Search for the cell housing the specified text and yield its [X, Y] center coordinate. 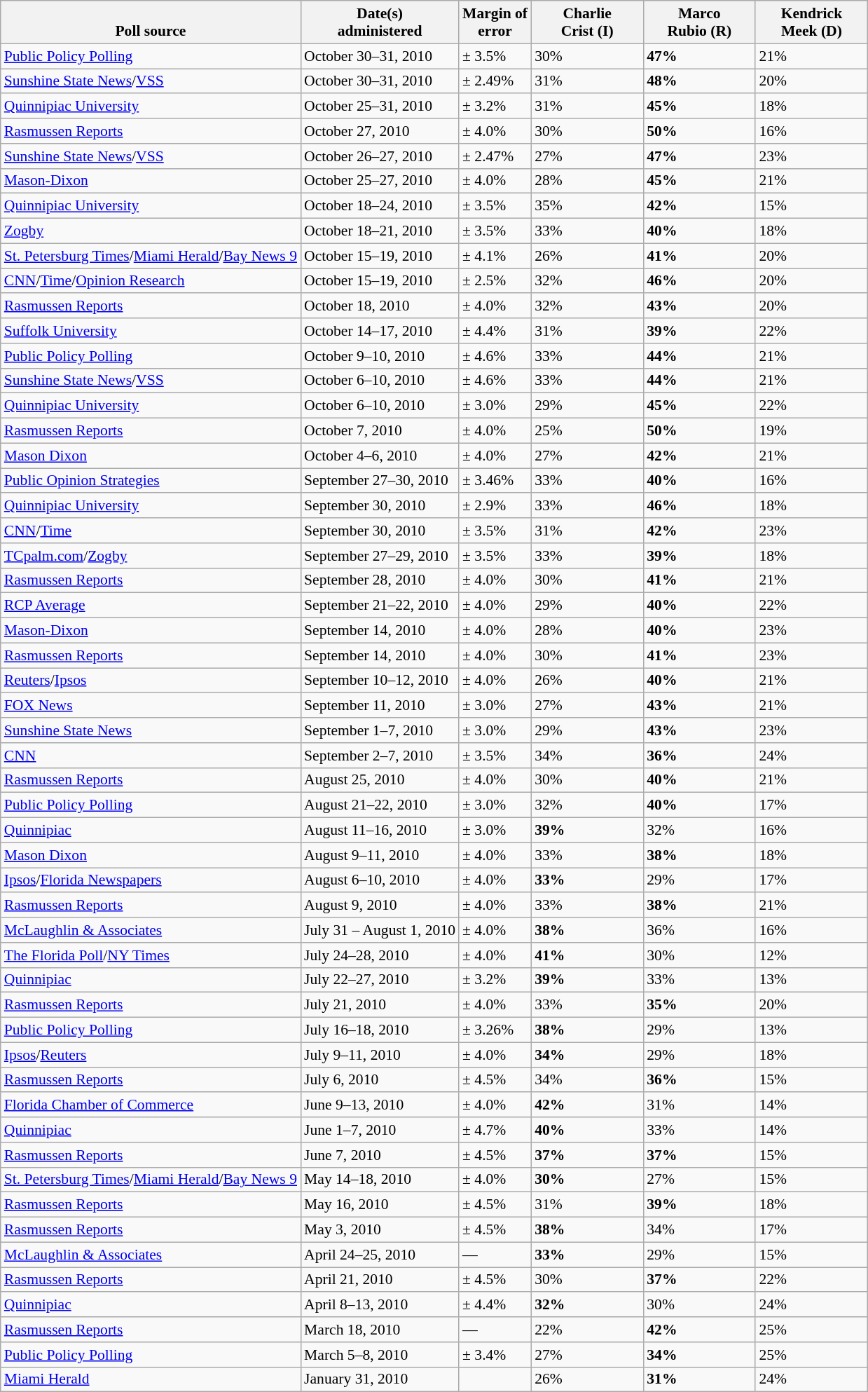
Sunshine State News [151, 730]
September 1–7, 2010 [380, 730]
April 24–25, 2010 [380, 1255]
The Florida Poll/NY Times [151, 955]
October 27, 2010 [380, 131]
October 26–27, 2010 [380, 156]
Public Opinion Strategies [151, 481]
September 10–12, 2010 [380, 681]
September 2–7, 2010 [380, 756]
September 27–30, 2010 [380, 481]
48% [699, 81]
CharlieCrist (I) [587, 22]
Poll source [151, 22]
Date(s)administered [380, 22]
June 7, 2010 [380, 1155]
MarcoRubio (R) [699, 22]
FOX News [151, 706]
CNN [151, 756]
August 21–22, 2010 [380, 805]
± 2.49% [495, 81]
Suffolk University [151, 331]
Florida Chamber of Commerce [151, 1105]
August 9, 2010 [380, 906]
October 14–17, 2010 [380, 331]
April 8–13, 2010 [380, 1305]
Miami Herald [151, 1379]
KendrickMeek (D) [811, 22]
July 21, 2010 [380, 1005]
± 2.47% [495, 156]
± 2.5% [495, 281]
19% [811, 431]
CNN/Time/Opinion Research [151, 281]
September 28, 2010 [380, 580]
September 27–29, 2010 [380, 556]
August 11–16, 2010 [380, 831]
RCP Average [151, 606]
October 18–21, 2010 [380, 231]
July 9–11, 2010 [380, 1055]
July 24–28, 2010 [380, 955]
May 3, 2010 [380, 1230]
± 2.9% [495, 506]
October 9–10, 2010 [380, 356]
May 14–18, 2010 [380, 1180]
July 22–27, 2010 [380, 980]
August 6–10, 2010 [380, 880]
October 18, 2010 [380, 306]
August 9–11, 2010 [380, 855]
August 25, 2010 [380, 780]
July 31 – August 1, 2010 [380, 930]
June 1–7, 2010 [380, 1130]
Ipsos/Florida Newspapers [151, 880]
October 18–24, 2010 [380, 206]
CNN/Time [151, 531]
12% [811, 955]
± 4.1% [495, 256]
September 21–22, 2010 [380, 606]
± 3.4% [495, 1355]
July 16–18, 2010 [380, 1030]
± 3.26% [495, 1030]
± 3.46% [495, 481]
Zogby [151, 231]
March 18, 2010 [380, 1330]
Margin oferror [495, 22]
January 31, 2010 [380, 1379]
± 4.7% [495, 1130]
Ipsos/Reuters [151, 1055]
April 21, 2010 [380, 1280]
October 7, 2010 [380, 431]
June 9–13, 2010 [380, 1105]
October 25–27, 2010 [380, 181]
Reuters/Ipsos [151, 681]
October 4–6, 2010 [380, 456]
July 6, 2010 [380, 1080]
March 5–8, 2010 [380, 1355]
May 16, 2010 [380, 1205]
TCpalm.com/Zogby [151, 556]
September 11, 2010 [380, 706]
October 25–31, 2010 [380, 107]
